Detect which cell encompasses the target text, then output its (X, Y) center coordinate. 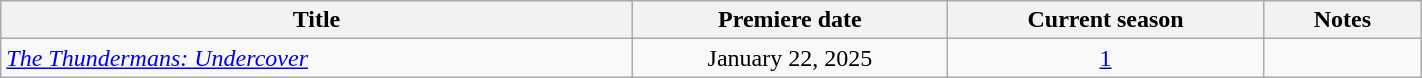
The Thundermans: Undercover (316, 58)
Current season (1106, 20)
1 (1106, 58)
Premiere date (790, 20)
Notes (1342, 20)
Title (316, 20)
January 22, 2025 (790, 58)
